Return the (X, Y) coordinate for the center point of the cell that contains the specified text.  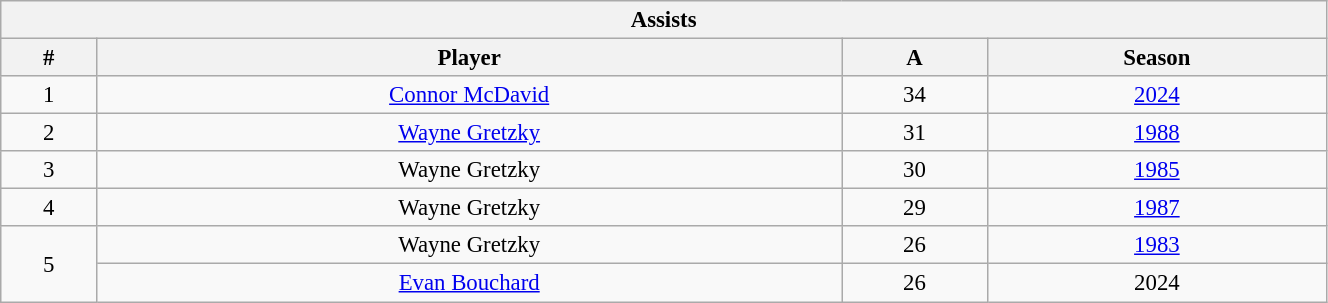
30 (915, 170)
4 (49, 208)
29 (915, 208)
Season (1156, 58)
1985 (1156, 170)
2 (49, 133)
Assists (664, 20)
# (49, 58)
1988 (1156, 133)
1987 (1156, 208)
5 (49, 264)
3 (49, 170)
Player (470, 58)
34 (915, 95)
1 (49, 95)
Connor McDavid (470, 95)
1983 (1156, 245)
31 (915, 133)
A (915, 58)
Evan Bouchard (470, 283)
